Return [X, Y] of the center of cell containing provided text 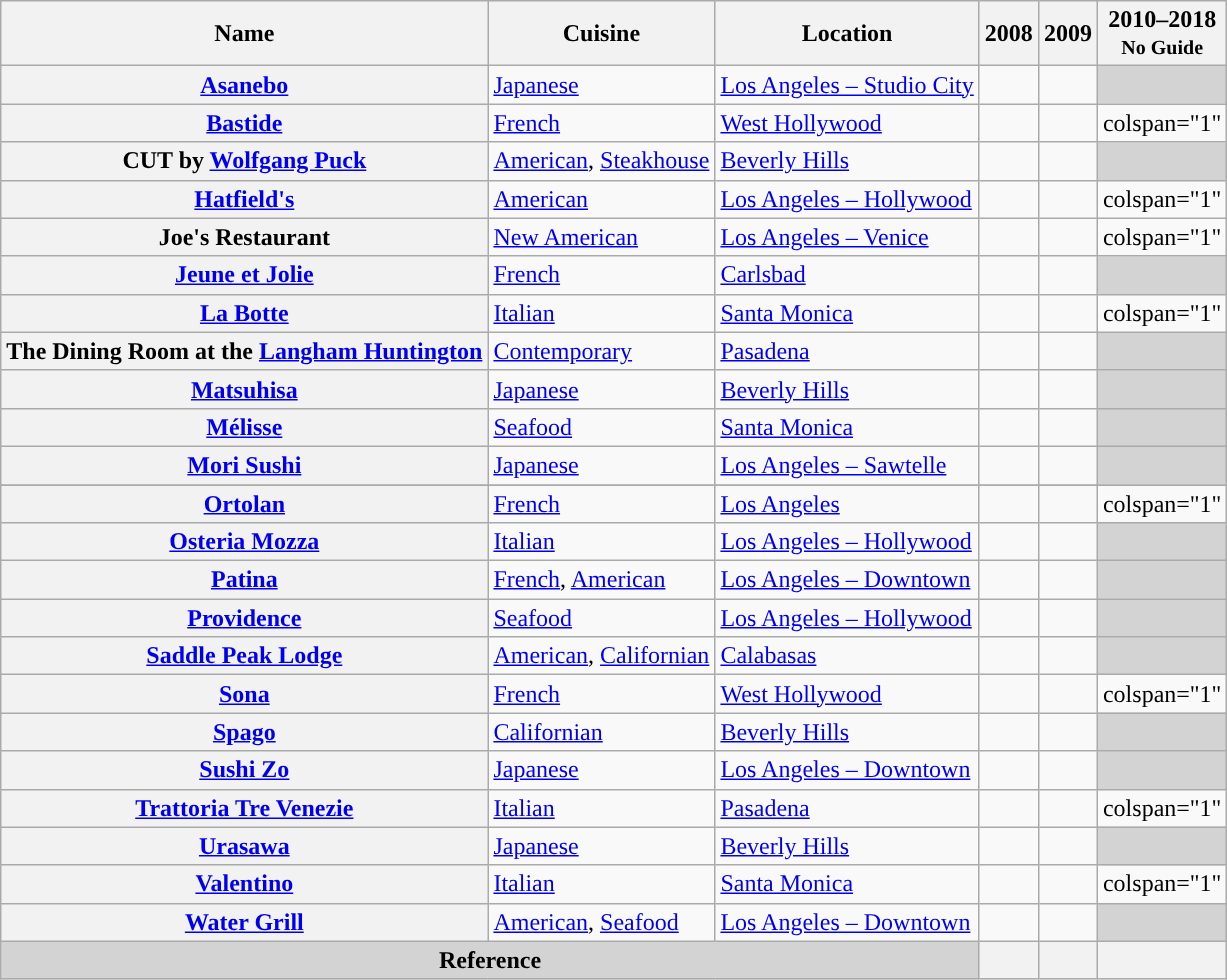
Patina [244, 580]
The Dining Room at the Langham Huntington [244, 351]
2008 [1008, 34]
Matsuhisa [244, 389]
Cuisine [602, 34]
American, Steakhouse [602, 161]
Osteria Mozza [244, 542]
Asanebo [244, 85]
2010–2018No Guide [1162, 34]
Name [244, 34]
Ortolan [244, 503]
French, American [602, 580]
Providence [244, 618]
Los Angeles [847, 503]
La Botte [244, 313]
Los Angeles – Venice [847, 237]
Spago [244, 732]
Trattoria Tre Venezie [244, 808]
CUT by Wolfgang Puck [244, 161]
Urasawa [244, 846]
American, Californian [602, 656]
Sona [244, 694]
Reference [490, 960]
Joe's Restaurant [244, 237]
New American [602, 237]
American [602, 199]
Hatfield's [244, 199]
Water Grill [244, 922]
Sushi Zo [244, 770]
Location [847, 34]
Jeune et Jolie [244, 275]
American, Seafood [602, 922]
2009 [1068, 34]
Carlsbad [847, 275]
Contemporary [602, 351]
Valentino [244, 884]
Mori Sushi [244, 465]
Californian [602, 732]
Bastide [244, 123]
Saddle Peak Lodge [244, 656]
Los Angeles – Studio City [847, 85]
Mélisse [244, 427]
Los Angeles – Sawtelle [847, 465]
Calabasas [847, 656]
